Pinpoint the cell where the given text exists, returning its (x, y) midpoint coordinate. 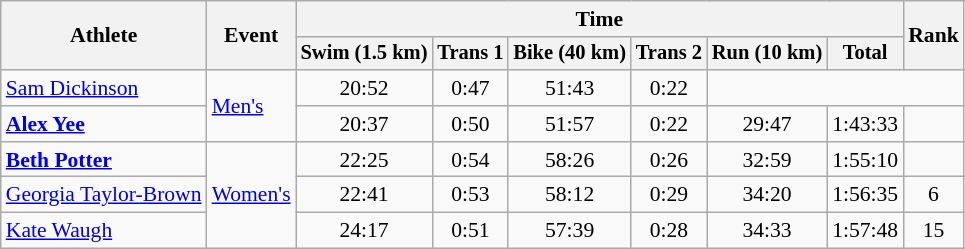
0:54 (470, 160)
51:57 (570, 124)
Trans 2 (669, 54)
1:43:33 (865, 124)
0:29 (669, 195)
Women's (252, 196)
0:50 (470, 124)
Total (865, 54)
22:25 (364, 160)
Event (252, 36)
Sam Dickinson (104, 88)
22:41 (364, 195)
57:39 (570, 231)
1:55:10 (865, 160)
Trans 1 (470, 54)
32:59 (767, 160)
Run (10 km) (767, 54)
0:51 (470, 231)
34:33 (767, 231)
15 (934, 231)
Bike (40 km) (570, 54)
Beth Potter (104, 160)
1:57:48 (865, 231)
Swim (1.5 km) (364, 54)
Athlete (104, 36)
6 (934, 195)
20:37 (364, 124)
24:17 (364, 231)
0:26 (669, 160)
Alex Yee (104, 124)
0:47 (470, 88)
0:28 (669, 231)
1:56:35 (865, 195)
Men's (252, 106)
20:52 (364, 88)
Time (600, 19)
58:12 (570, 195)
29:47 (767, 124)
0:53 (470, 195)
51:43 (570, 88)
34:20 (767, 195)
Georgia Taylor-Brown (104, 195)
Rank (934, 36)
58:26 (570, 160)
Kate Waugh (104, 231)
